Identify which cell holds the provided text, then report its (x, y) central coordinate. 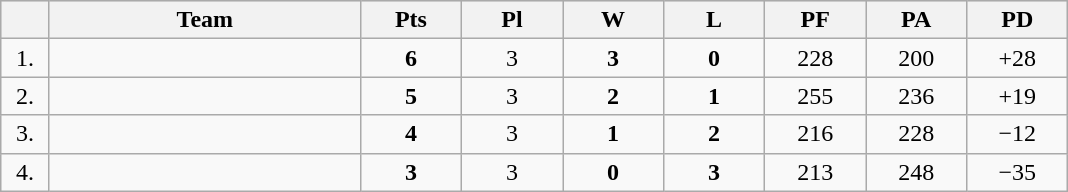
Pl (512, 20)
255 (816, 96)
+19 (1018, 96)
200 (916, 58)
3. (26, 134)
5 (410, 96)
248 (916, 172)
+28 (1018, 58)
6 (410, 58)
1. (26, 58)
PD (1018, 20)
PF (816, 20)
L (714, 20)
4. (26, 172)
W (612, 20)
2. (26, 96)
213 (816, 172)
216 (816, 134)
4 (410, 134)
236 (916, 96)
−12 (1018, 134)
−35 (1018, 172)
PA (916, 20)
Team (204, 20)
Pts (410, 20)
